For the text-containing cell, return its midpoint in (X, Y) coordinate format. 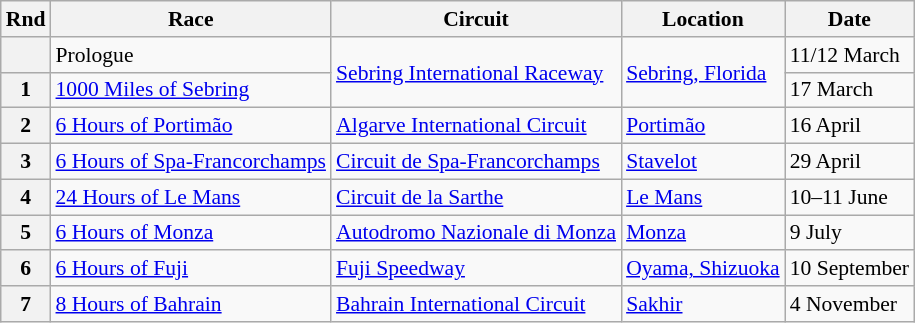
17 March (850, 90)
6 Hours of Fuji (190, 269)
Stavelot (703, 162)
Fuji Speedway (476, 269)
Circuit de la Sarthe (476, 197)
4 (26, 197)
Location (703, 19)
4 November (850, 304)
Prologue (190, 55)
6 Hours of Spa-Francorchamps (190, 162)
Algarve International Circuit (476, 126)
8 Hours of Bahrain (190, 304)
3 (26, 162)
9 July (850, 233)
Rnd (26, 19)
Sebring International Raceway (476, 72)
29 April (850, 162)
Monza (703, 233)
1 (26, 90)
10–11 June (850, 197)
5 (26, 233)
Bahrain International Circuit (476, 304)
6 (26, 269)
11/12 March (850, 55)
24 Hours of Le Mans (190, 197)
Sakhir (703, 304)
Sebring, Florida (703, 72)
Date (850, 19)
16 April (850, 126)
2 (26, 126)
Autodromo Nazionale di Monza (476, 233)
1000 Miles of Sebring (190, 90)
7 (26, 304)
6 Hours of Portimão (190, 126)
10 September (850, 269)
6 Hours of Monza (190, 233)
Circuit (476, 19)
Portimão (703, 126)
Circuit de Spa-Francorchamps (476, 162)
Race (190, 19)
Le Mans (703, 197)
Oyama, Shizuoka (703, 269)
